Scan for the cell matching the given text and deliver its (X, Y) coordinate at center. 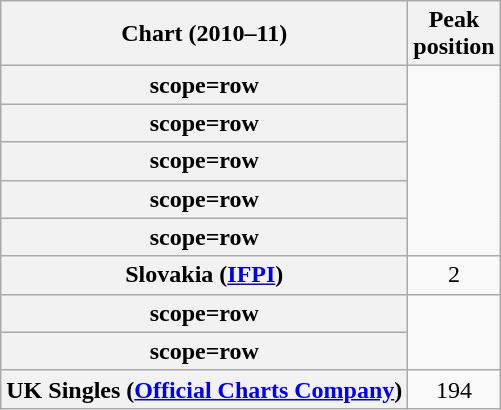
UK Singles (Official Charts Company) (204, 389)
Slovakia (IFPI) (204, 275)
2 (454, 275)
194 (454, 389)
Chart (2010–11) (204, 34)
Peakposition (454, 34)
